Return (x, y) of the center of cell containing provided text 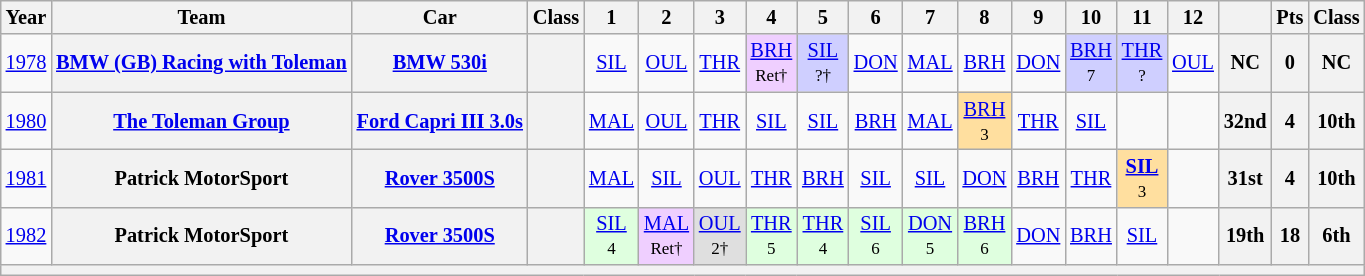
Year (26, 17)
SIL6 (876, 236)
BRHRet† (772, 63)
SIL4 (612, 236)
11 (1142, 17)
1 (612, 17)
THR4 (823, 236)
BRH3 (985, 121)
19th (1246, 236)
8 (985, 17)
SIL?† (823, 63)
The Toleman Group (201, 121)
Car (440, 17)
7 (930, 17)
SIL3 (1142, 178)
THR5 (772, 236)
5 (823, 17)
2 (666, 17)
OUL2† (720, 236)
Pts (1290, 17)
0 (1290, 63)
3 (720, 17)
1982 (26, 236)
12 (1193, 17)
31st (1246, 178)
BRH7 (1091, 63)
1978 (26, 63)
18 (1290, 236)
6th (1336, 236)
THR? (1142, 63)
BMW (GB) Racing with Toleman (201, 63)
DON5 (930, 236)
32nd (1246, 121)
Ford Capri III 3.0s (440, 121)
Team (201, 17)
1980 (26, 121)
MALRet† (666, 236)
6 (876, 17)
10 (1091, 17)
BRH6 (985, 236)
BMW 530i (440, 63)
1981 (26, 178)
9 (1038, 17)
